Return the [X, Y] coordinate for the center point of the cell that contains the specified text.  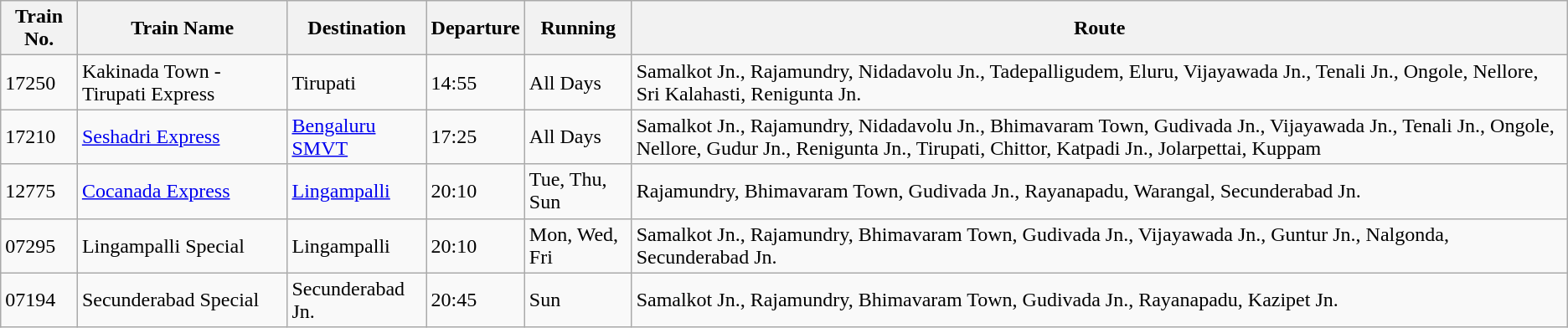
Rajamundry, Bhimavaram Town, Gudivada Jn., Rayanapadu, Warangal, Secunderabad Jn. [1099, 191]
Samalkot Jn., Rajamundry, Bhimavaram Town, Gudivada Jn., Vijayawada Jn., Guntur Jn., Nalgonda, Secunderabad Jn. [1099, 246]
Train No. [39, 28]
Tue, Thu, Sun [578, 191]
Samalkot Jn., Rajamundry, Bhimavaram Town, Gudivada Jn., Rayanapadu, Kazipet Jn. [1099, 300]
Secunderabad Special [183, 300]
Destination [357, 28]
07295 [39, 246]
07194 [39, 300]
Bengaluru SMVT [357, 137]
17:25 [476, 137]
Mon, Wed, Fri [578, 246]
Route [1099, 28]
14:55 [476, 82]
12775 [39, 191]
Kakinada Town - Tirupati Express [183, 82]
17250 [39, 82]
Cocanada Express [183, 191]
Seshadri Express [183, 137]
Train Name [183, 28]
Samalkot Jn., Rajamundry, Nidadavolu Jn., Tadepalligudem, Eluru, Vijayawada Jn., Tenali Jn., Ongole, Nellore, Sri Kalahasti, Renigunta Jn. [1099, 82]
Secunderabad Jn. [357, 300]
20:45 [476, 300]
Departure [476, 28]
Sun [578, 300]
17210 [39, 137]
Tirupati [357, 82]
Lingampalli Special [183, 246]
Running [578, 28]
